Identify which cell holds the provided text, then report its [X, Y] central coordinate. 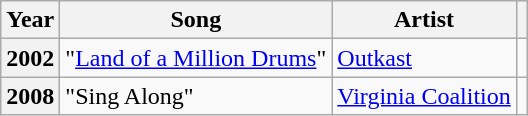
Virginia Coalition [424, 96]
2002 [30, 58]
Song [196, 20]
"Land of a Million Drums" [196, 58]
Outkast [424, 58]
Year [30, 20]
"Sing Along" [196, 96]
2008 [30, 96]
Artist [424, 20]
